Output the [x, y] coordinate of the center of the cell containing the given text.  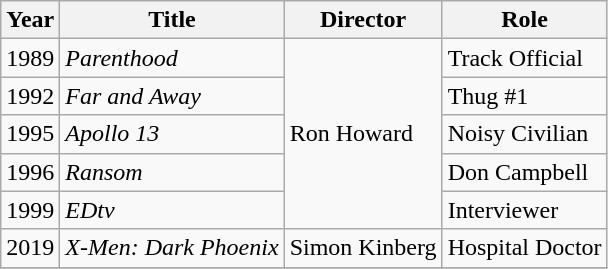
EDtv [172, 210]
Title [172, 20]
Don Campbell [524, 172]
Role [524, 20]
Ransom [172, 172]
X-Men: Dark Phoenix [172, 248]
Simon Kinberg [363, 248]
Ron Howard [363, 134]
Noisy Civilian [524, 134]
Apollo 13 [172, 134]
1989 [30, 58]
1995 [30, 134]
1999 [30, 210]
Hospital Doctor [524, 248]
Year [30, 20]
1996 [30, 172]
Thug #1 [524, 96]
Interviewer [524, 210]
1992 [30, 96]
Far and Away [172, 96]
Parenthood [172, 58]
Track Official [524, 58]
Director [363, 20]
2019 [30, 248]
